Capture the cell that displays the provided text and extract its (x, y) central coordinate. 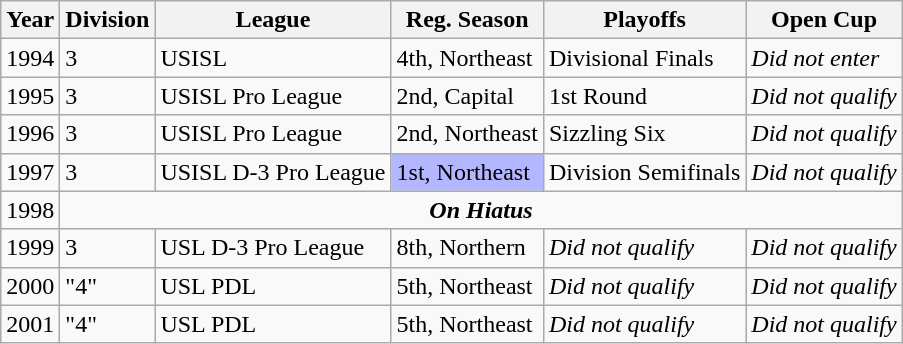
Did not enter (824, 58)
1994 (30, 58)
1999 (30, 248)
1995 (30, 96)
Divisional Finals (644, 58)
Open Cup (824, 20)
Playoffs (644, 20)
Division Semifinals (644, 172)
4th, Northeast (467, 58)
1998 (30, 210)
Division (108, 20)
On Hiatus (481, 210)
Year (30, 20)
1997 (30, 172)
2nd, Northeast (467, 134)
2001 (30, 324)
Sizzling Six (644, 134)
USISL (273, 58)
1st, Northeast (467, 172)
USL D-3 Pro League (273, 248)
Reg. Season (467, 20)
1996 (30, 134)
USISL D-3 Pro League (273, 172)
1st Round (644, 96)
League (273, 20)
8th, Northern (467, 248)
2nd, Capital (467, 96)
2000 (30, 286)
